Locate the cell with the specified text and output its [X, Y] center coordinate. 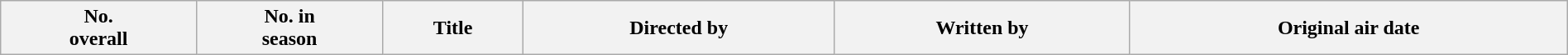
Original air date [1348, 28]
Title [453, 28]
No.overall [99, 28]
Written by [982, 28]
Directed by [678, 28]
No. inseason [289, 28]
